Pinpoint the cell where the given text exists, returning its [x, y] midpoint coordinate. 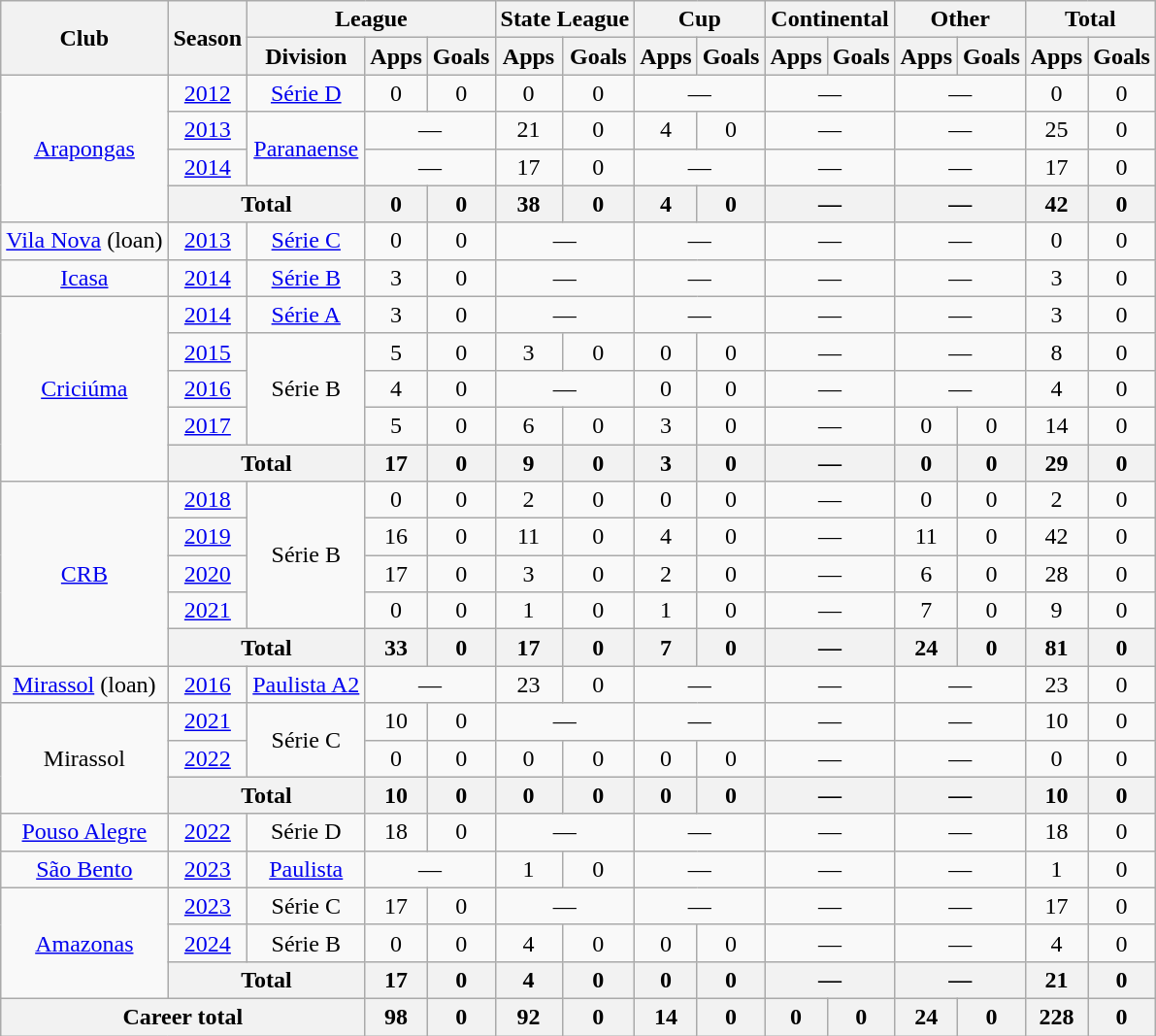
Season [208, 38]
33 [396, 648]
25 [1056, 130]
Mirassol (loan) [84, 685]
2015 [208, 351]
38 [528, 204]
Criciúma [84, 388]
2017 [208, 425]
Paranaense [307, 149]
2019 [208, 537]
Vila Nova (loan) [84, 241]
8 [1056, 351]
Paulista [307, 869]
98 [396, 1017]
Arapongas [84, 149]
Club [84, 38]
State League [565, 19]
92 [528, 1017]
228 [1056, 1017]
Pouso Alegre [84, 832]
2012 [208, 93]
Career total [182, 1017]
Paulista A2 [307, 685]
81 [1056, 648]
29 [1056, 463]
2020 [208, 574]
League [371, 19]
Icasa [84, 278]
Other [960, 19]
2018 [208, 500]
Mirassol [84, 758]
Amazonas [84, 943]
Continental [830, 19]
São Bento [84, 869]
CRB [84, 574]
Division [307, 56]
28 [1056, 574]
Cup [700, 19]
2024 [208, 943]
16 [396, 537]
Série A [307, 315]
